Determine the (x, y) coordinate at the center of the cell enclosing the given text.  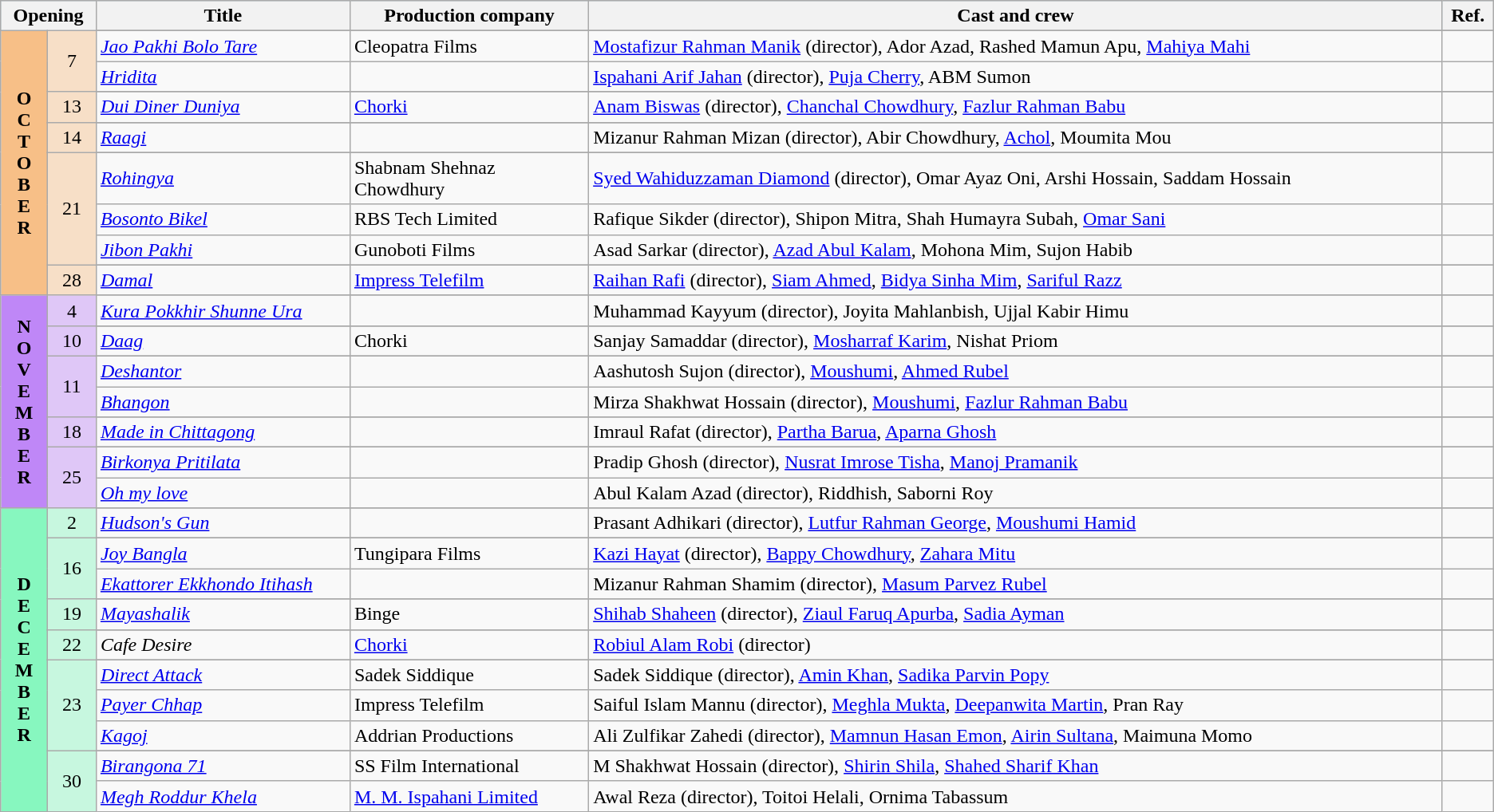
28 (72, 280)
10 (72, 341)
OCTOBER (24, 164)
Kura Pokkhir Shunne Ura (223, 310)
Shihab Shaheen (director), Ziaul Faruq Apurba, Sadia Ayman (1016, 614)
Sadek Siddique (469, 675)
Imraul Rafat (director), Partha Barua, Aparna Ghosh (1016, 432)
Mayashalik (223, 614)
Cleopatra Films (469, 46)
Mostafizur Rahman Manik (director), Ador Azad, Rashed Mamun Apu, Mahiya Mahi (1016, 46)
Mizanur Rahman Shamim (director), Masum Parvez Rubel (1016, 584)
Mizanur Rahman Mizan (director), Abir Chowdhury, Achol, Moumita Mou (1016, 137)
Aashutosh Sujon (director), Moushumi, Ahmed Rubel (1016, 371)
Hudson's Gun (223, 523)
Saiful Islam Mannu (director), Meghla Mukta, Deepanwita Martin, Pran Ray (1016, 705)
DECEMBER (24, 660)
Ekattorer Ekkhondo Itihash (223, 584)
Robiul Alam Robi (director) (1016, 644)
Pradip Ghosh (director), Nusrat Imrose Tisha, Manoj Pramanik (1016, 463)
Title (223, 16)
Production company (469, 16)
23 (72, 705)
Oh my love (223, 493)
25 (72, 478)
11 (72, 386)
7 (72, 61)
SS Film International (469, 766)
Tungipara Films (469, 554)
14 (72, 137)
2 (72, 523)
Gunoboti Films (469, 250)
Birkonya Pritilata (223, 463)
Direct Attack (223, 675)
Joy Bangla (223, 554)
Prasant Adhikari (director), Lutfur Rahman George, Moushumi Hamid (1016, 523)
Awal Reza (director), Toitoi Helali, Ornima Tabassum (1016, 796)
Raihan Rafi (director), Siam Ahmed, Bidya Sinha Mim, Sariful Razz (1016, 280)
Bhangon (223, 401)
Daag (223, 341)
22 (72, 644)
Shabnam Shehnaz Chowdhury (469, 179)
Cast and crew (1016, 16)
RBS Tech Limited (469, 219)
Opening (49, 16)
M Shakhwat Hossain (director), Shirin Shila, Shahed Sharif Khan (1016, 766)
Payer Chhap (223, 705)
Raagi (223, 137)
18 (72, 432)
30 (72, 781)
13 (72, 107)
Rafique Sikder (director), Shipon Mitra, Shah Humayra Subah, Omar Sani (1016, 219)
Anam Biswas (director), Chanchal Chowdhury, Fazlur Rahman Babu (1016, 107)
Bosonto Bikel (223, 219)
Ref. (1468, 16)
Addrian Productions (469, 735)
Ali Zulfikar Zahedi (director), Mamnun Hasan Emon, Airin Sultana, Maimuna Momo (1016, 735)
Rohingya (223, 179)
Ispahani Arif Jahan (director), Puja Cherry, ABM Sumon (1016, 77)
Dui Diner Duniya (223, 107)
Mirza Shakhwat Hossain (director), Moushumi, Fazlur Rahman Babu (1016, 401)
Binge (469, 614)
16 (72, 569)
Hridita (223, 77)
Deshantor (223, 371)
Jao Pakhi Bolo Tare (223, 46)
Kagoj (223, 735)
Asad Sarkar (director), Azad Abul Kalam, Mohona Mim, Sujon Habib (1016, 250)
Sanjay Samaddar (director), Mosharraf Karim, Nishat Priom (1016, 341)
Damal (223, 280)
4 (72, 310)
Cafe Desire (223, 644)
Megh Roddur Khela (223, 796)
NOVEMBER (24, 401)
Jibon Pakhi (223, 250)
Sadek Siddique (director), Amin Khan, Sadika Parvin Popy (1016, 675)
Birangona 71 (223, 766)
19 (72, 614)
M. M. Ispahani Limited (469, 796)
Made in Chittagong (223, 432)
Abul Kalam Azad (director), Riddhish, Saborni Roy (1016, 493)
Kazi Hayat (director), Bappy Chowdhury, Zahara Mitu (1016, 554)
Muhammad Kayyum (director), Joyita Mahlanbish, Ujjal Kabir Himu (1016, 310)
Syed Wahiduzzaman Diamond (director), Omar Ayaz Oni, Arshi Hossain, Saddam Hossain (1016, 179)
21 (72, 209)
